Pinpoint the cell where the given text exists, returning its (X, Y) midpoint coordinate. 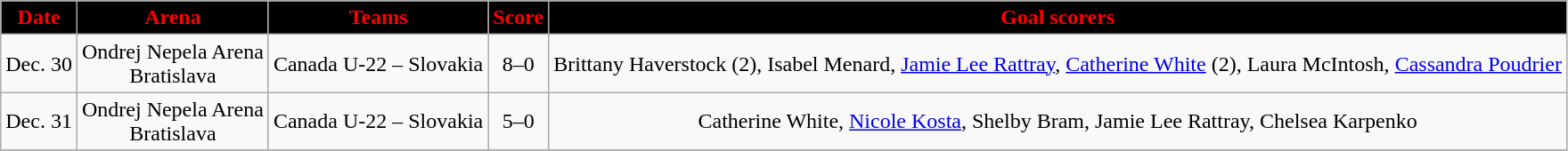
Brittany Haverstock (2), Isabel Menard, Jamie Lee Rattray, Catherine White (2), Laura McIntosh, Cassandra Poudrier (1058, 64)
Dec. 30 (39, 64)
Catherine White, Nicole Kosta, Shelby Bram, Jamie Lee Rattray, Chelsea Karpenko (1058, 121)
Score (519, 18)
Date (39, 18)
Goal scorers (1058, 18)
5–0 (519, 121)
8–0 (519, 64)
Arena (173, 18)
Teams (378, 18)
Dec. 31 (39, 121)
